Capture the cell that displays the provided text and extract its (X, Y) central coordinate. 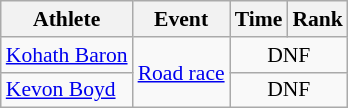
Rank (318, 19)
Kevon Boyd (67, 90)
Event (182, 19)
Time (259, 19)
Athlete (67, 19)
Road race (182, 72)
Kohath Baron (67, 55)
